Provide the [x, y] coordinate of the cell's center where the given text is located.  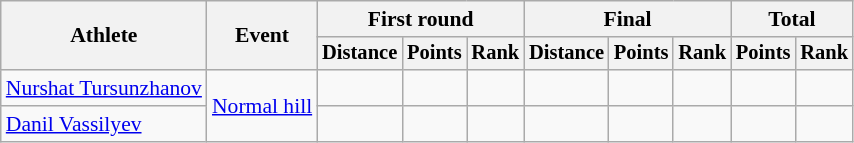
Event [262, 36]
Normal hill [262, 106]
Athlete [104, 36]
Final [628, 19]
Danil Vassilyev [104, 124]
Total [792, 19]
First round [420, 19]
Nurshat Tursunzhanov [104, 88]
